Find where the given text appears and provide that cell's center as [X, Y] coordinate. 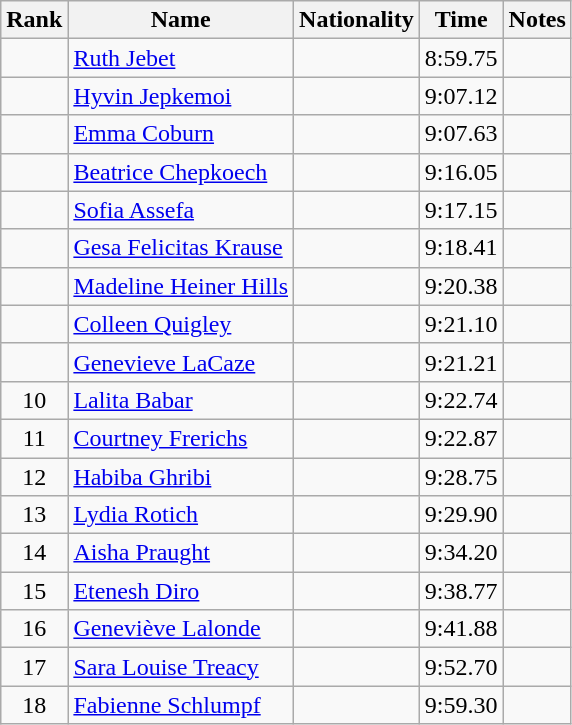
9:22.74 [461, 400]
11 [34, 438]
Aisha Praught [181, 553]
Genevieve LaCaze [181, 362]
9:07.63 [461, 134]
Etenesh Diro [181, 591]
17 [34, 667]
Hyvin Jepkemoi [181, 96]
Courtney Frerichs [181, 438]
Geneviève Lalonde [181, 629]
9:29.90 [461, 515]
9:21.10 [461, 324]
Nationality [357, 20]
12 [34, 477]
Lydia Rotich [181, 515]
16 [34, 629]
Beatrice Chepkoech [181, 172]
9:18.41 [461, 248]
9:07.12 [461, 96]
18 [34, 705]
9:16.05 [461, 172]
Colleen Quigley [181, 324]
Name [181, 20]
9:34.20 [461, 553]
Time [461, 20]
Sofia Assefa [181, 210]
9:28.75 [461, 477]
9:38.77 [461, 591]
Gesa Felicitas Krause [181, 248]
Ruth Jebet [181, 58]
9:20.38 [461, 286]
Madeline Heiner Hills [181, 286]
Emma Coburn [181, 134]
9:21.21 [461, 362]
8:59.75 [461, 58]
Lalita Babar [181, 400]
14 [34, 553]
Rank [34, 20]
9:52.70 [461, 667]
Notes [537, 20]
Habiba Ghribi [181, 477]
Sara Louise Treacy [181, 667]
Fabienne Schlumpf [181, 705]
10 [34, 400]
9:59.30 [461, 705]
9:22.87 [461, 438]
9:41.88 [461, 629]
15 [34, 591]
9:17.15 [461, 210]
13 [34, 515]
